Return [X, Y] of the center of cell containing provided text 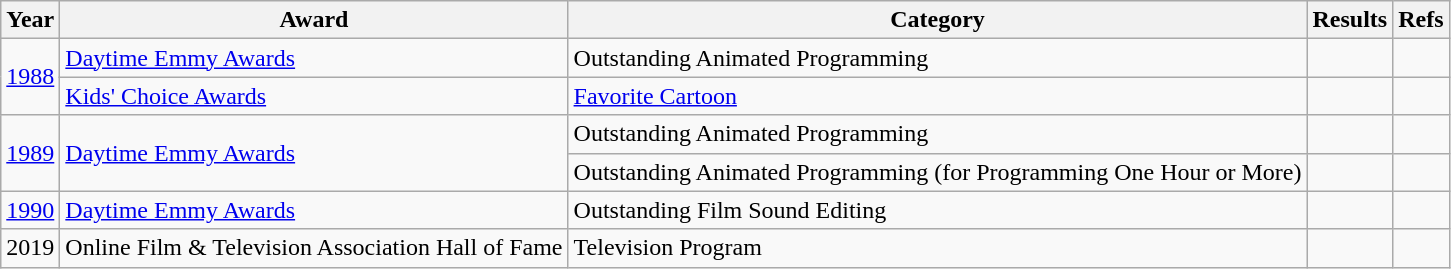
Kids' Choice Awards [314, 96]
Category [938, 20]
Favorite Cartoon [938, 96]
1989 [30, 153]
Online Film & Television Association Hall of Fame [314, 248]
1990 [30, 210]
Refs [1421, 20]
Award [314, 20]
1988 [30, 77]
Outstanding Film Sound Editing [938, 210]
2019 [30, 248]
Year [30, 20]
Results [1350, 20]
Television Program [938, 248]
Outstanding Animated Programming (for Programming One Hour or More) [938, 172]
